From the cell containing the given text, extract its center point as (x, y) coordinate. 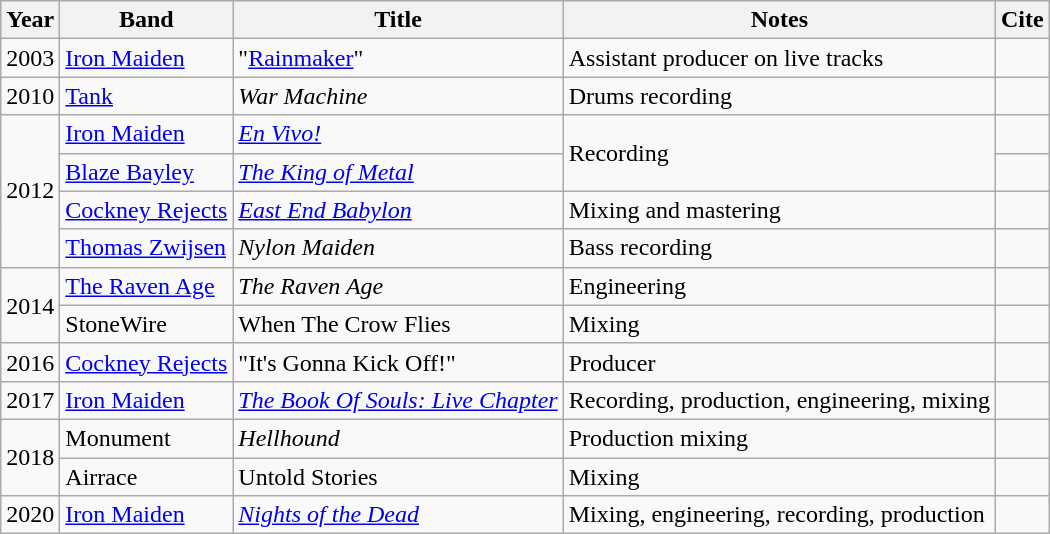
2017 (30, 400)
Nylon Maiden (398, 248)
Nights of the Dead (398, 515)
2020 (30, 515)
StoneWire (146, 324)
Untold Stories (398, 477)
Cite (1023, 20)
Engineering (779, 286)
Airrace (146, 477)
2018 (30, 457)
Production mixing (779, 438)
Producer (779, 362)
Monument (146, 438)
Recording, production, engineering, mixing (779, 400)
Mixing, engineering, recording, production (779, 515)
Blaze Bayley (146, 172)
Mixing and mastering (779, 210)
"It's Gonna Kick Off!" (398, 362)
The King of Metal (398, 172)
Thomas Zwijsen (146, 248)
En Vivo! (398, 134)
East End Babylon (398, 210)
Tank (146, 96)
When The Crow Flies (398, 324)
2010 (30, 96)
Assistant producer on live tracks (779, 58)
The Book Of Souls: Live Chapter (398, 400)
Band (146, 20)
Notes (779, 20)
"Rainmaker" (398, 58)
2012 (30, 191)
Hellhound (398, 438)
Title (398, 20)
Bass recording (779, 248)
2003 (30, 58)
2014 (30, 305)
Drums recording (779, 96)
Year (30, 20)
2016 (30, 362)
Recording (779, 153)
War Machine (398, 96)
